Identify which cell holds the provided text, then report its (X, Y) central coordinate. 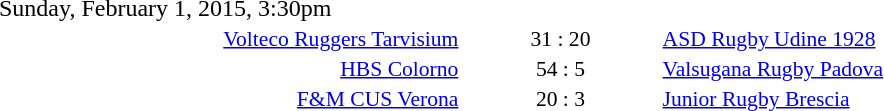
54 : 5 (560, 68)
31 : 20 (560, 38)
